Output the (x, y) coordinate of the center of the cell containing the given text.  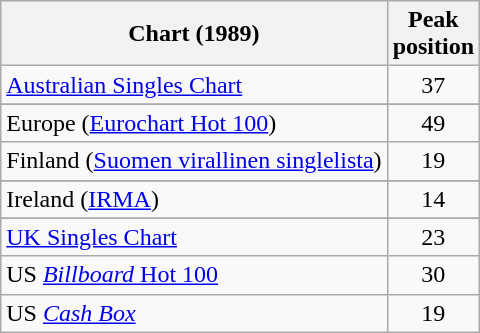
UK Singles Chart (194, 237)
Europe (Eurochart Hot 100) (194, 123)
Ireland (IRMA) (194, 199)
37 (433, 85)
Finland (Suomen virallinen singlelista) (194, 161)
23 (433, 237)
49 (433, 123)
US Cash Box (194, 313)
14 (433, 199)
Peakposition (433, 34)
Australian Singles Chart (194, 85)
US Billboard Hot 100 (194, 275)
30 (433, 275)
Chart (1989) (194, 34)
